Find where the given text appears and provide that cell's center as (X, Y) coordinate. 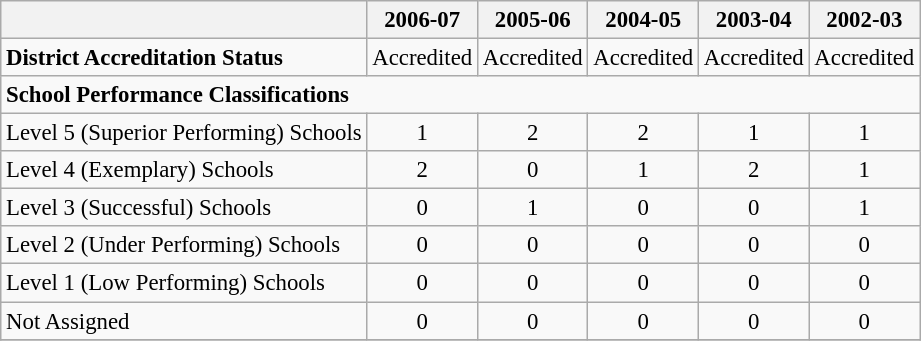
Level 4 (Exemplary) Schools (184, 170)
School Performance Classifications (460, 95)
Not Assigned (184, 321)
2006-07 (422, 20)
District Accreditation Status (184, 58)
Level 2 (Under Performing) Schools (184, 245)
2005-06 (532, 20)
Level 5 (Superior Performing) Schools (184, 133)
2004-05 (644, 20)
Level 3 (Successful) Schools (184, 208)
2002-03 (864, 20)
2003-04 (754, 20)
Level 1 (Low Performing) Schools (184, 283)
